Identify which cell holds the provided text, then report its (x, y) central coordinate. 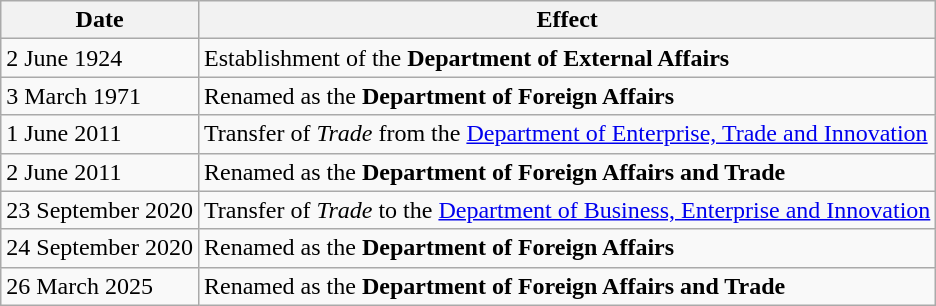
2 June 2011 (100, 172)
24 September 2020 (100, 248)
Effect (566, 20)
Establishment of the Department of External Affairs (566, 58)
3 March 1971 (100, 96)
Date (100, 20)
26 March 2025 (100, 286)
2 June 1924 (100, 58)
Transfer of Trade from the Department of Enterprise, Trade and Innovation (566, 134)
23 September 2020 (100, 210)
Transfer of Trade to the Department of Business, Enterprise and Innovation (566, 210)
1 June 2011 (100, 134)
